Capture the cell that displays the provided text and extract its [x, y] central coordinate. 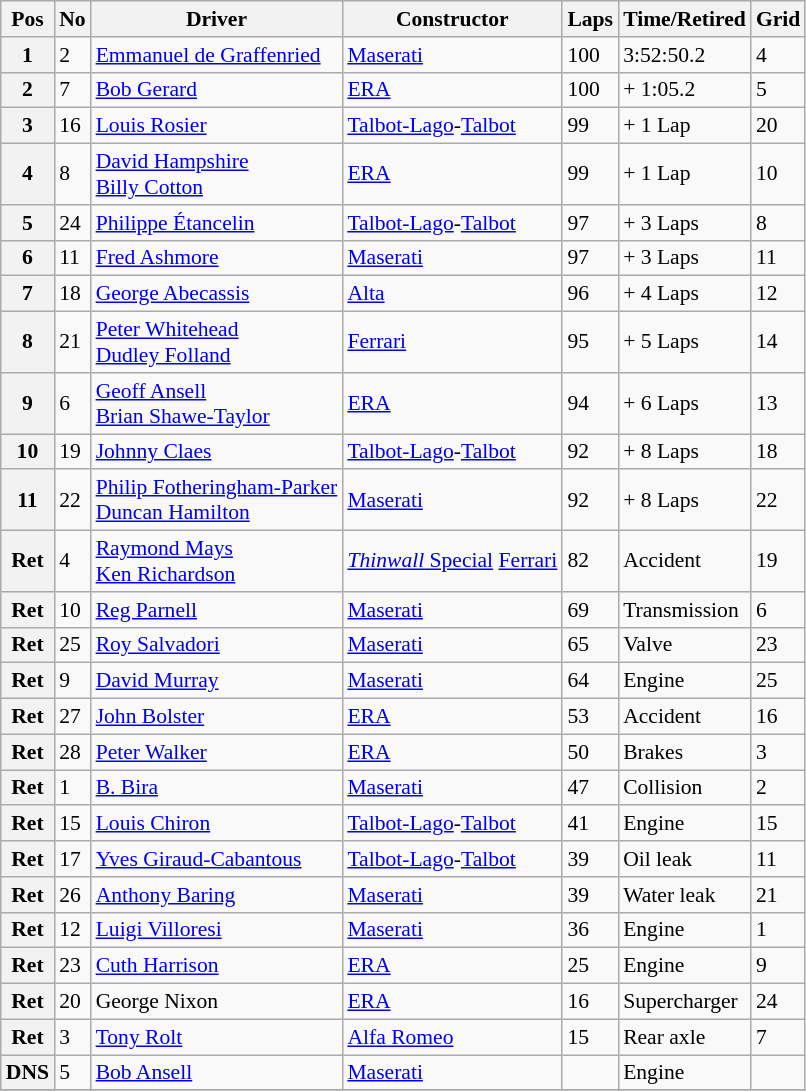
Raymond Mays Ken Richardson [217, 562]
3:52:50.2 [684, 55]
David Hampshire Billy Cotton [217, 174]
47 [590, 788]
27 [72, 717]
17 [72, 859]
Grid [778, 19]
No [72, 19]
Reg Parnell [217, 610]
Yves Giraud-Cabantous [217, 859]
Transmission [684, 610]
Bob Ansell [217, 1073]
Bob Gerard [217, 90]
Brakes [684, 752]
36 [590, 930]
Driver [217, 19]
Time/Retired [684, 19]
65 [590, 645]
28 [72, 752]
53 [590, 717]
Peter Whitehead Dudley Folland [217, 342]
John Bolster [217, 717]
Louis Rosier [217, 126]
Luigi Villoresi [217, 930]
+ 6 Laps [684, 404]
Roy Salvadori [217, 645]
George Abecassis [217, 294]
26 [72, 895]
Collision [684, 788]
Peter Walker [217, 752]
Oil leak [684, 859]
Water leak [684, 895]
96 [590, 294]
DNS [28, 1073]
Philip Fotheringham-Parker Duncan Hamilton [217, 500]
Fred Ashmore [217, 258]
Rear axle [684, 1037]
Alta [452, 294]
Philippe Étancelin [217, 223]
Louis Chiron [217, 824]
George Nixon [217, 1002]
50 [590, 752]
Geoff Ansell Brian Shawe-Taylor [217, 404]
Johnny Claes [217, 452]
Tony Rolt [217, 1037]
Thinwall Special Ferrari [452, 562]
+ 1:05.2 [684, 90]
14 [778, 342]
Emmanuel de Graffenried [217, 55]
13 [778, 404]
Valve [684, 645]
Alfa Romeo [452, 1037]
41 [590, 824]
Laps [590, 19]
Ferrari [452, 342]
64 [590, 681]
69 [590, 610]
David Murray [217, 681]
+ 5 Laps [684, 342]
Supercharger [684, 1002]
B. Bira [217, 788]
82 [590, 562]
Constructor [452, 19]
95 [590, 342]
94 [590, 404]
Pos [28, 19]
+ 4 Laps [684, 294]
Cuth Harrison [217, 966]
Anthony Baring [217, 895]
